Scan for the cell matching the given text and deliver its [x, y] coordinate at center. 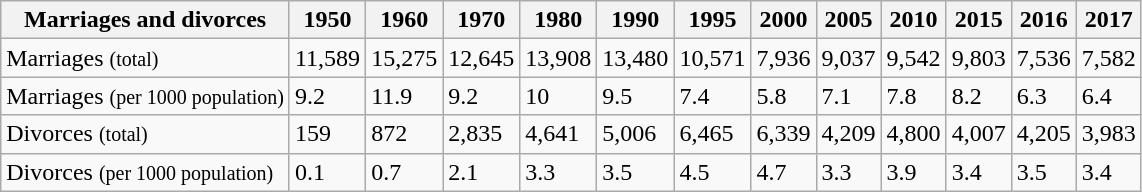
6,339 [784, 134]
4,800 [914, 134]
9.5 [636, 96]
2015 [978, 20]
7.1 [848, 96]
6.3 [1044, 96]
3.9 [914, 172]
13,908 [558, 58]
159 [327, 134]
4,209 [848, 134]
7,536 [1044, 58]
0.1 [327, 172]
4.7 [784, 172]
2016 [1044, 20]
2017 [1108, 20]
8.2 [978, 96]
13,480 [636, 58]
1970 [482, 20]
4,205 [1044, 134]
10,571 [712, 58]
9,037 [848, 58]
1995 [712, 20]
11.9 [404, 96]
7.4 [712, 96]
1980 [558, 20]
Marriages (total) [146, 58]
5.8 [784, 96]
1950 [327, 20]
10 [558, 96]
15,275 [404, 58]
4.5 [712, 172]
7,936 [784, 58]
6.4 [1108, 96]
0.7 [404, 172]
3,983 [1108, 134]
2.1 [482, 172]
2,835 [482, 134]
2005 [848, 20]
2010 [914, 20]
872 [404, 134]
7,582 [1108, 58]
9,542 [914, 58]
1990 [636, 20]
4,007 [978, 134]
12,645 [482, 58]
2000 [784, 20]
7.8 [914, 96]
5,006 [636, 134]
1960 [404, 20]
Divorces (per 1000 population) [146, 172]
Marriages (per 1000 population) [146, 96]
6,465 [712, 134]
11,589 [327, 58]
4,641 [558, 134]
Marriages and divorces [146, 20]
Divorces (total) [146, 134]
9,803 [978, 58]
